Scan for the cell matching the given text and deliver its (x, y) coordinate at center. 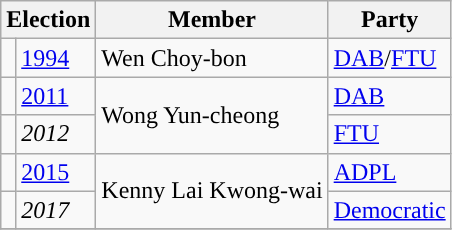
Wen Choy-bon (212, 58)
FTU (390, 134)
1994 (56, 58)
Wong Yun-cheong (212, 115)
DAB/FTU (390, 58)
Election (48, 20)
Democratic (390, 210)
2017 (56, 210)
Party (390, 20)
2012 (56, 134)
DAB (390, 96)
Kenny Lai Kwong-wai (212, 191)
2015 (56, 172)
2011 (56, 96)
Member (212, 20)
ADPL (390, 172)
